Output the [X, Y] coordinate of the center of the cell containing the given text.  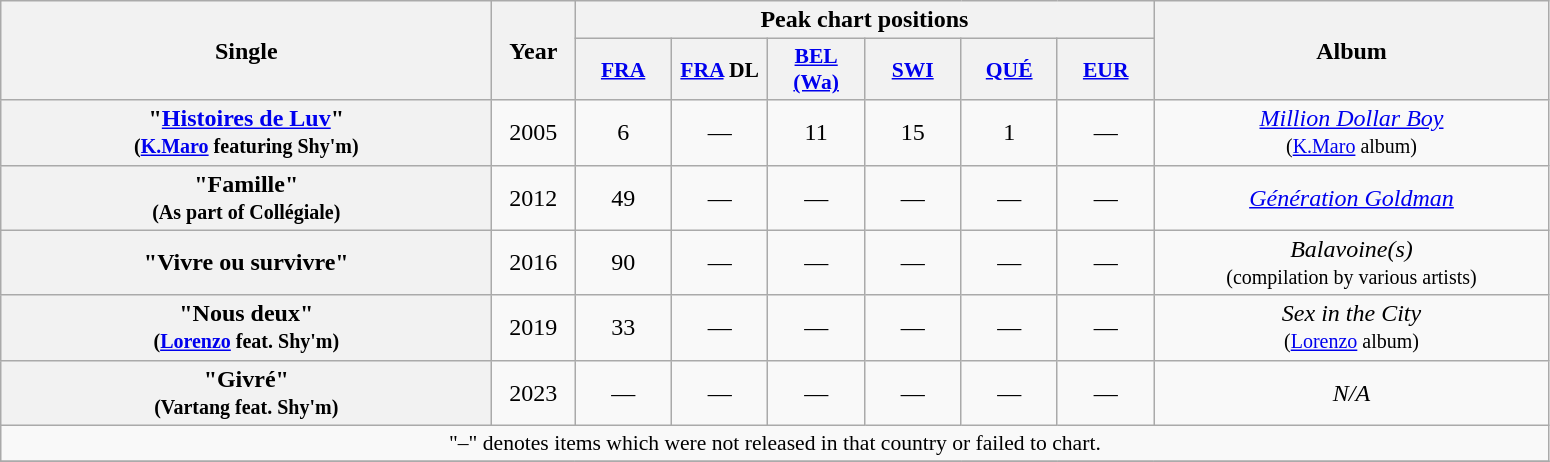
"Histoires de Luv" (K.Maro featuring Shy'm) [246, 132]
15 [912, 132]
QUÉ [1010, 70]
FRA DL [720, 70]
49 [624, 198]
90 [624, 262]
Génération Goldman [1352, 198]
"–" denotes items which were not released in that country or failed to chart. [775, 443]
Peak chart positions [864, 20]
2016 [534, 262]
2005 [534, 132]
"Givré" (Vartang feat. Shy'm) [246, 392]
Year [534, 50]
1 [1010, 132]
Album [1352, 50]
2023 [534, 392]
SWI [912, 70]
EUR [1106, 70]
2012 [534, 198]
"Nous deux" (Lorenzo feat. Shy'm) [246, 328]
N/A [1352, 392]
Single [246, 50]
33 [624, 328]
"Famille" (As part of Collégiale) [246, 198]
Million Dollar Boy (K.Maro album) [1352, 132]
11 [816, 132]
2019 [534, 328]
"Vivre ou survivre" [246, 262]
6 [624, 132]
FRA [624, 70]
Sex in the City(Lorenzo album) [1352, 328]
Balavoine(s)(compilation by various artists) [1352, 262]
BEL (Wa) [816, 70]
